Search for the cell housing the specified text and yield its (x, y) center coordinate. 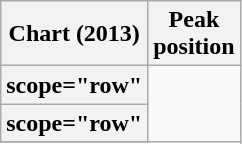
Peakposition (194, 34)
Chart (2013) (74, 34)
